Find where the given text appears and provide that cell's center as [x, y] coordinate. 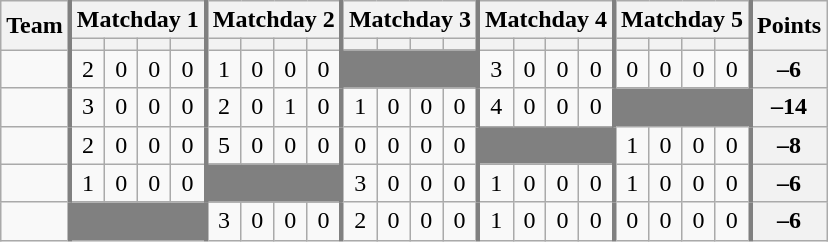
Matchday 1 [138, 20]
Team [36, 26]
Points [788, 26]
Matchday 3 [410, 20]
–8 [788, 145]
Matchday 5 [682, 20]
4 [496, 107]
–14 [788, 107]
Matchday 4 [546, 20]
5 [224, 145]
Matchday 2 [274, 20]
